Identify which cell holds the provided text, then report its [X, Y] central coordinate. 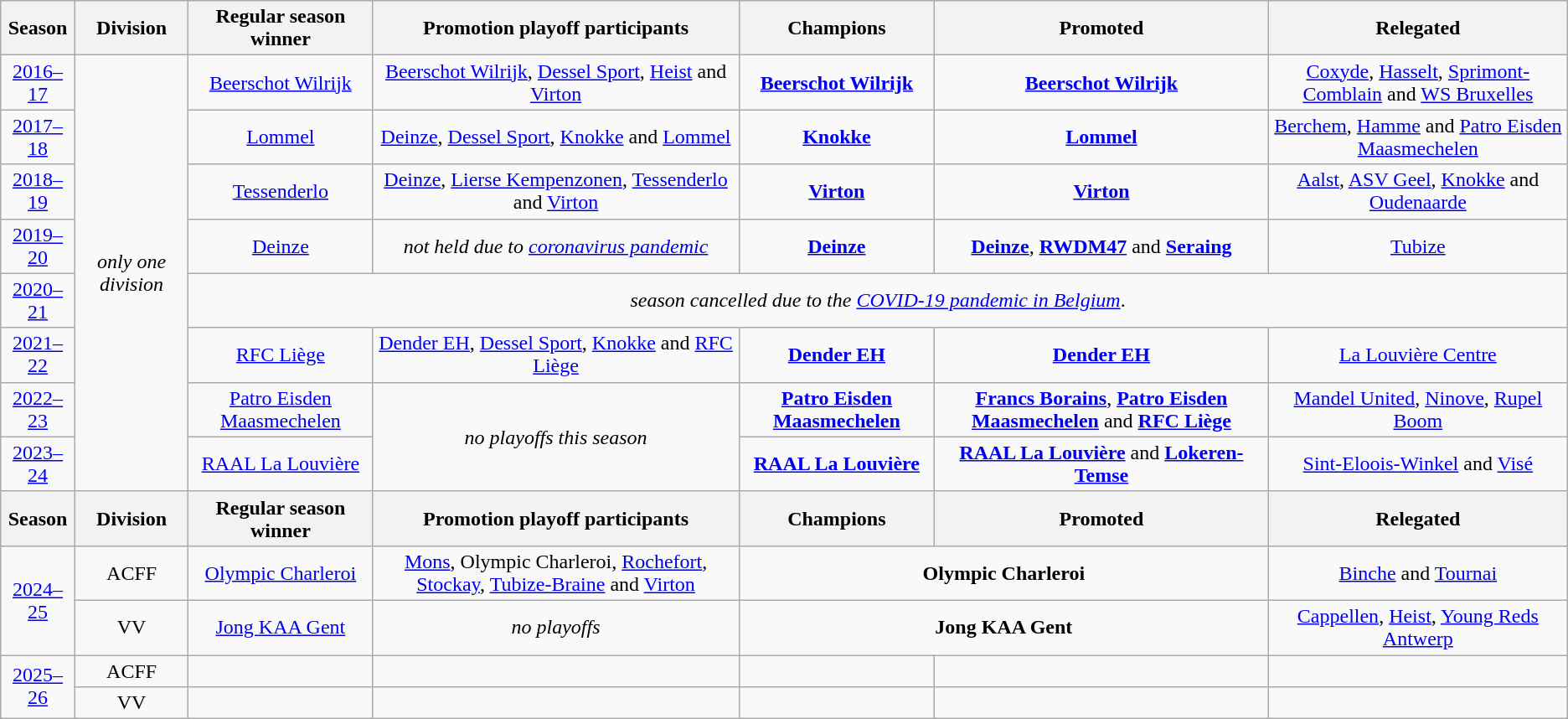
2021–22 [38, 355]
2018–19 [38, 191]
Francs Borains, Patro Eisden Maasmechelen and RFC Liège [1101, 409]
2025–26 [38, 687]
no playoffs this season [556, 437]
2024–25 [38, 600]
Mons, Olympic Charleroi, Rochefort, Stockay, Tubize-Braine and Virton [556, 573]
Binche and Tournai [1417, 573]
Coxyde, Hasselt, Sprimont-Comblain and WS Bruxelles [1417, 82]
2022–23 [38, 409]
2017–18 [38, 137]
RFC Liège [281, 355]
Deinze, RWDM47 and Seraing [1101, 246]
Tessenderlo [281, 191]
Aalst, ASV Geel, Knokke and Oudenaarde [1417, 191]
no playoffs [556, 627]
Cappellen, Heist, Young Reds Antwerp [1417, 627]
La Louvière Centre [1417, 355]
Mandel United, Ninove, Rupel Boom [1417, 409]
Beerschot Wilrijk, Dessel Sport, Heist and Virton [556, 82]
Berchem, Hamme and Patro Eisden Maasmechelen [1417, 137]
Tubize [1417, 246]
Dender EH, Dessel Sport, Knokke and RFC Liège [556, 355]
season cancelled due to the COVID-19 pandemic in Belgium. [878, 300]
2020–21 [38, 300]
Knokke [836, 137]
only one division [132, 273]
not held due to coronavirus pandemic [556, 246]
Deinze, Dessel Sport, Knokke and Lommel [556, 137]
RAAL La Louvière and Lokeren-Temse [1101, 464]
2019–20 [38, 246]
Deinze, Lierse Kempenzonen, Tessenderlo and Virton [556, 191]
Sint-Eloois-Winkel and Visé [1417, 464]
2023–24 [38, 464]
2016–17 [38, 82]
